Return (x, y) of the center of cell containing provided text 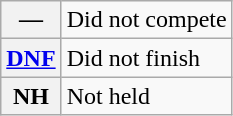
Did not compete (146, 20)
NH (31, 96)
DNF (31, 58)
Did not finish (146, 58)
— (31, 20)
Not held (146, 96)
